Extract the [x, y] coordinate from the center of the cell holding the provided text.  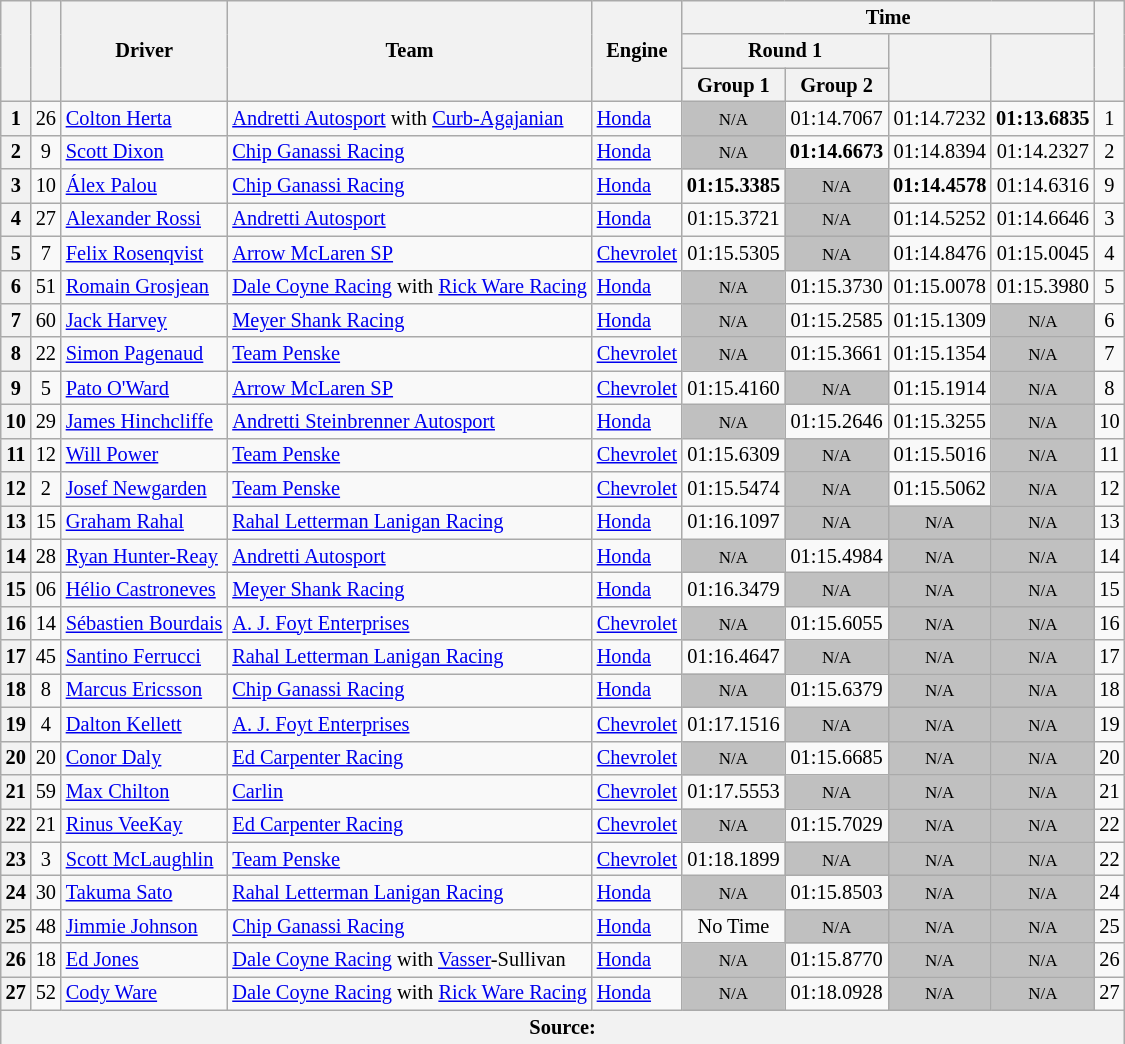
Sébastien Bourdais [144, 623]
01:14.8394 [940, 152]
01:14.4578 [940, 186]
Jack Harvey [144, 320]
59 [46, 791]
01:15.3730 [836, 287]
Colton Herta [144, 118]
Jimmie Johnson [144, 926]
01:15.8503 [836, 892]
01:15.2585 [836, 320]
01:15.5305 [734, 253]
Ed Jones [144, 960]
Scott Dixon [144, 152]
Álex Palou [144, 186]
Conor Daly [144, 758]
Round 1 [785, 51]
Engine [637, 50]
60 [46, 320]
01:15.3385 [734, 186]
01:15.6379 [836, 690]
45 [46, 657]
01:15.4984 [836, 556]
01:15.3661 [836, 354]
Max Chilton [144, 791]
01:14.8476 [940, 253]
01:15.4160 [734, 388]
01:15.5474 [734, 489]
01:14.6673 [836, 152]
06 [46, 589]
01:15.0078 [940, 287]
01:15.6309 [734, 455]
01:15.3255 [940, 421]
Simon Pagenaud [144, 354]
01:18.1899 [734, 859]
01:15.3721 [734, 219]
Dale Coyne Racing with Vasser-Sullivan [409, 960]
James Hinchcliffe [144, 421]
51 [46, 287]
01:14.5252 [940, 219]
No Time [734, 926]
30 [46, 892]
01:16.3479 [734, 589]
Scott McLaughlin [144, 859]
Josef Newgarden [144, 489]
Marcus Ericsson [144, 690]
Dalton Kellett [144, 724]
01:14.7232 [940, 118]
Alexander Rossi [144, 219]
Rinus VeeKay [144, 825]
01:16.1097 [734, 522]
01:13.6835 [1042, 118]
01:15.5016 [940, 455]
01:14.6646 [1042, 219]
Felix Rosenqvist [144, 253]
Andretti Steinbrenner Autosport [409, 421]
23 [16, 859]
01:15.6055 [836, 623]
01:15.2646 [836, 421]
29 [46, 421]
Will Power [144, 455]
01:15.1354 [940, 354]
52 [46, 993]
Group 1 [734, 85]
01:15.3980 [1042, 287]
Santino Ferrucci [144, 657]
Driver [144, 50]
01:14.6316 [1042, 186]
01:15.8770 [836, 960]
01:17.5553 [734, 791]
01:15.1914 [940, 388]
Hélio Castroneves [144, 589]
Romain Grosjean [144, 287]
01:15.0045 [1042, 253]
01:18.0928 [836, 993]
28 [46, 556]
48 [46, 926]
Graham Rahal [144, 522]
Cody Ware [144, 993]
01:16.4647 [734, 657]
01:15.6685 [836, 758]
Group 2 [836, 85]
01:15.1309 [940, 320]
01:14.2327 [1042, 152]
Time [888, 17]
Source: [563, 1027]
01:14.7067 [836, 118]
Takuma Sato [144, 892]
Ryan Hunter-Reay [144, 556]
01:15.7029 [836, 825]
Team [409, 50]
01:15.5062 [940, 489]
01:17.1516 [734, 724]
Andretti Autosport with Curb-Agajanian [409, 118]
Carlin [409, 791]
Pato O'Ward [144, 388]
